Extract the [X, Y] coordinate from the center of the cell holding the provided text.  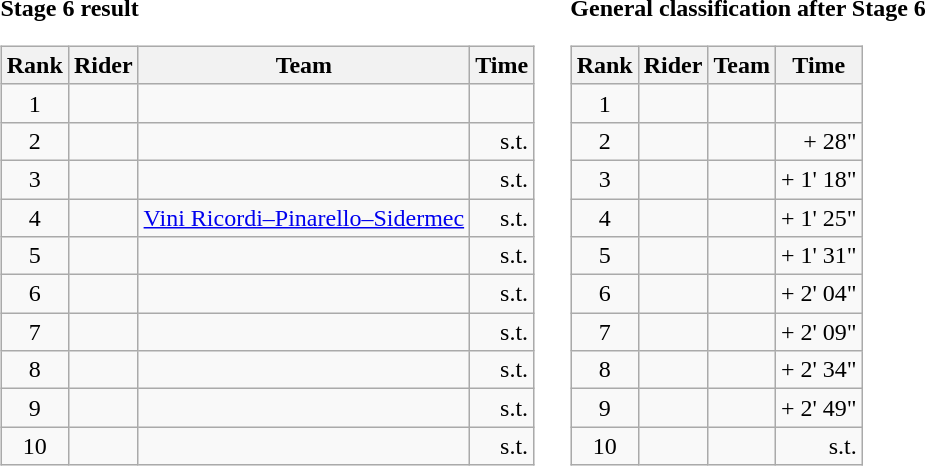
+ 2' 34" [818, 370]
+ 1' 31" [818, 256]
+ 2' 49" [818, 408]
+ 1' 18" [818, 179]
Vini Ricordi–Pinarello–Sidermec [304, 217]
+ 1' 25" [818, 217]
+ 28" [818, 141]
+ 2' 04" [818, 294]
+ 2' 09" [818, 332]
